Return the [x, y] coordinate for the center point of the cell that contains the specified text.  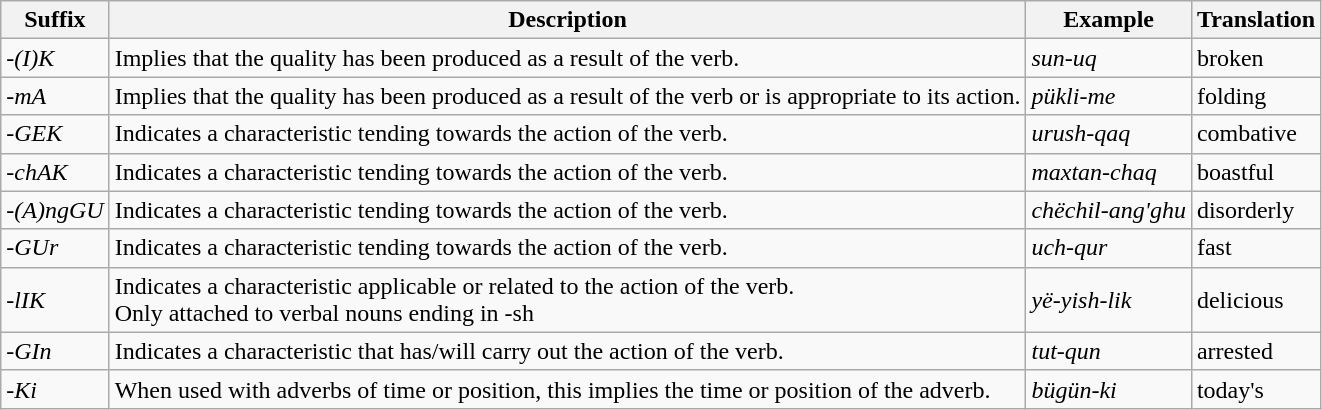
When used with adverbs of time or position, this implies the time or position of the adverb. [568, 389]
arrested [1256, 351]
maxtan-chaq [1108, 172]
-GIn [55, 351]
today's [1256, 389]
delicious [1256, 300]
sun-uq [1108, 58]
folding [1256, 96]
Indicates a characteristic applicable or related to the action of the verb.Only attached to verbal nouns ending in -sh [568, 300]
combative [1256, 134]
boastful [1256, 172]
bügün-ki [1108, 389]
-GEK [55, 134]
-GUr [55, 248]
fast [1256, 248]
-Ki [55, 389]
uch-qur [1108, 248]
-lIK [55, 300]
urush-qaq [1108, 134]
Description [568, 20]
chëchil-ang'ghu [1108, 210]
-(A)ngGU [55, 210]
Suffix [55, 20]
Translation [1256, 20]
Example [1108, 20]
disorderly [1256, 210]
-(I)K [55, 58]
Implies that the quality has been produced as a result of the verb. [568, 58]
broken [1256, 58]
-chAK [55, 172]
Indicates a characteristic that has/will carry out the action of the verb. [568, 351]
tut-qun [1108, 351]
-mA [55, 96]
Implies that the quality has been produced as a result of the verb or is appropriate to its action. [568, 96]
yë-yish-lik [1108, 300]
pükli-me [1108, 96]
